Search for the cell housing the specified text and yield its [X, Y] center coordinate. 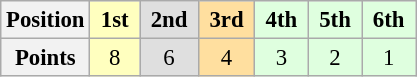
1 [389, 58]
4 [226, 58]
8 [115, 58]
3rd [226, 20]
Position [46, 20]
6 [170, 58]
1st [115, 20]
2 [335, 58]
3 [282, 58]
6th [389, 20]
5th [335, 20]
4th [282, 20]
2nd [170, 20]
Points [46, 58]
